Output the (X, Y) coordinate of the center of the cell containing the given text.  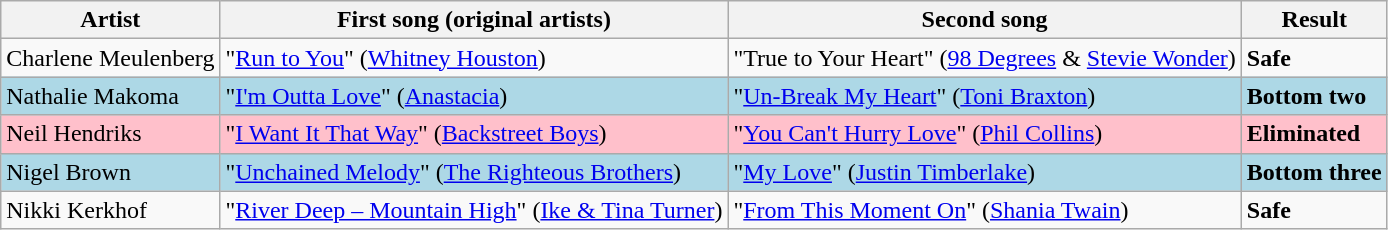
Second song (984, 20)
"Unchained Melody" (The Righteous Brothers) (474, 172)
First song (original artists) (474, 20)
Nathalie Makoma (110, 96)
"River Deep – Mountain High" (Ike & Tina Turner) (474, 210)
Result (1314, 20)
Bottom two (1314, 96)
"I Want It That Way" (Backstreet Boys) (474, 134)
"You Can't Hurry Love" (Phil Collins) (984, 134)
Eliminated (1314, 134)
Bottom three (1314, 172)
Artist (110, 20)
"True to Your Heart" (98 Degrees & Stevie Wonder) (984, 58)
"I'm Outta Love" (Anastacia) (474, 96)
Charlene Meulenberg (110, 58)
Nikki Kerkhof (110, 210)
Neil Hendriks (110, 134)
"Un-Break My Heart" (Toni Braxton) (984, 96)
Nigel Brown (110, 172)
"From This Moment On" (Shania Twain) (984, 210)
"Run to You" (Whitney Houston) (474, 58)
"My Love" (Justin Timberlake) (984, 172)
